Capture the cell that displays the provided text and extract its (x, y) central coordinate. 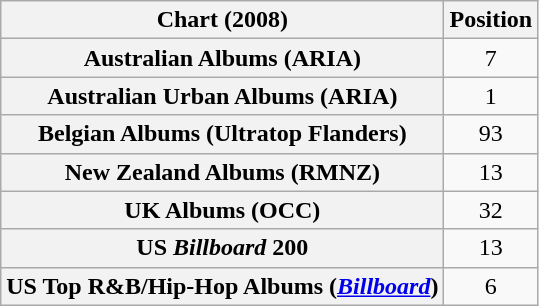
Belgian Albums (Ultratop Flanders) (222, 134)
Position (491, 20)
1 (491, 96)
6 (491, 286)
32 (491, 210)
UK Albums (OCC) (222, 210)
New Zealand Albums (RMNZ) (222, 172)
7 (491, 58)
US Top R&B/Hip-Hop Albums (Billboard) (222, 286)
93 (491, 134)
Australian Urban Albums (ARIA) (222, 96)
Chart (2008) (222, 20)
Australian Albums (ARIA) (222, 58)
US Billboard 200 (222, 248)
